For the text-containing cell, return its midpoint in [x, y] coordinate format. 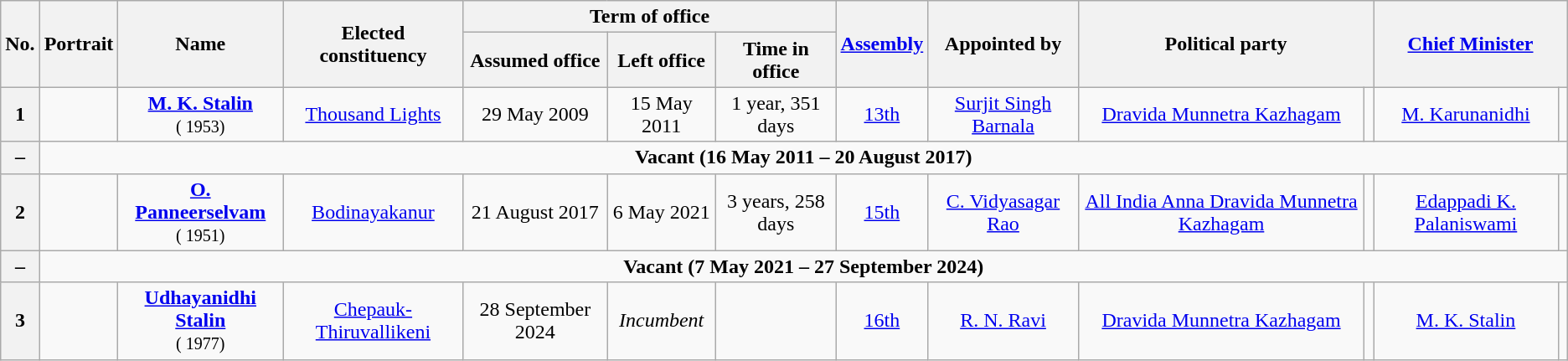
Political party [1225, 44]
C. Vidyasagar Rao [1003, 212]
2 [20, 212]
Term of office [650, 17]
13th [882, 114]
M. K. Stalin( 1953) [201, 114]
Vacant (7 May 2021 – 27 September 2024) [803, 266]
Time in office [776, 60]
Portrait [79, 44]
M. K. Stalin [1466, 321]
R. N. Ravi [1003, 321]
O. Panneerselvam( 1951) [201, 212]
Bodinayakanur [374, 212]
Assembly [882, 44]
Vacant (16 May 2011 – 20 August 2017) [803, 157]
Edappadi K. Palaniswami [1466, 212]
Name [201, 44]
Appointed by [1003, 44]
Chief Minister [1471, 44]
15 May 2011 [662, 114]
Incumbent [662, 321]
Assumed office [534, 60]
3 [20, 321]
Surjit Singh Barnala [1003, 114]
Left office [662, 60]
Thousand Lights [374, 114]
15th [882, 212]
29 May 2009 [534, 114]
1 [20, 114]
28 September 2024 [534, 321]
1 year, 351 days [776, 114]
16th [882, 321]
Elected constituency [374, 44]
6 May 2021 [662, 212]
M. Karunanidhi [1466, 114]
No. [20, 44]
3 years, 258 days [776, 212]
21 August 2017 [534, 212]
Udhayanidhi Stalin( 1977) [201, 321]
Chepauk-Thiruvallikeni [374, 321]
All India Anna Dravida Munnetra Kazhagam [1221, 212]
